Extract the (x, y) coordinate from the center of the cell holding the provided text.  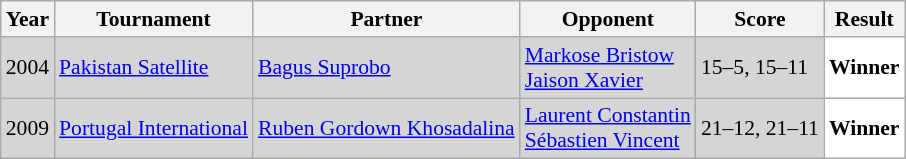
2009 (28, 128)
Ruben Gordown Khosadalina (386, 128)
Pakistan Satellite (154, 68)
Year (28, 19)
Bagus Suprobo (386, 68)
Laurent Constantin Sébastien Vincent (608, 128)
Opponent (608, 19)
21–12, 21–11 (760, 128)
Markose Bristow Jaison Xavier (608, 68)
Partner (386, 19)
Tournament (154, 19)
Result (864, 19)
15–5, 15–11 (760, 68)
Portugal International (154, 128)
2004 (28, 68)
Score (760, 19)
